Detect which cell encompasses the target text, then output its (x, y) center coordinate. 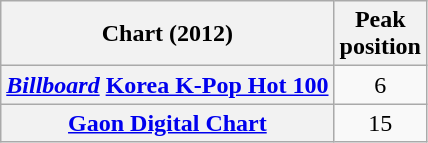
Gaon Digital Chart (168, 123)
15 (380, 123)
Peakposition (380, 34)
6 (380, 85)
Billboard Korea K-Pop Hot 100 (168, 85)
Chart (2012) (168, 34)
